Output the [x, y] coordinate of the center of the cell containing the given text.  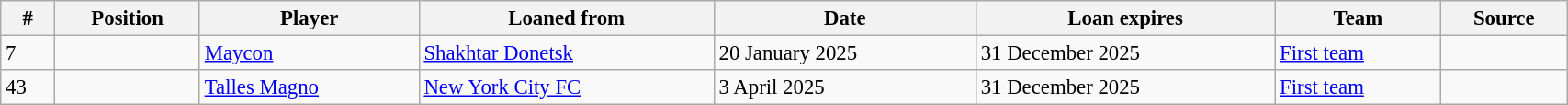
3 April 2025 [845, 87]
43 [28, 87]
Team [1358, 18]
Shakhtar Donetsk [566, 53]
Position [128, 18]
Maycon [309, 53]
Player [309, 18]
New York City FC [566, 87]
Source [1505, 18]
# [28, 18]
Date [845, 18]
7 [28, 53]
20 January 2025 [845, 53]
Talles Magno [309, 87]
Loan expires [1124, 18]
Loaned from [566, 18]
